From the cell containing the given text, extract its center point as (X, Y) coordinate. 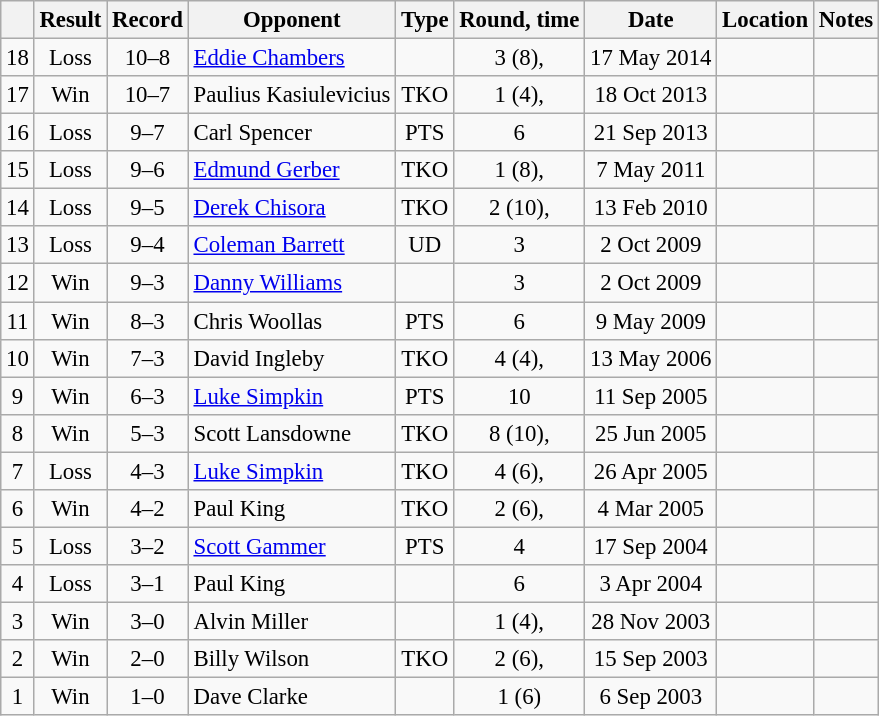
2–0 (148, 659)
9–7 (148, 133)
28 Nov 2003 (651, 621)
10–8 (148, 58)
11 (18, 321)
7 (18, 471)
14 (18, 208)
David Ingleby (292, 358)
6 Sep 2003 (651, 697)
Coleman Barrett (292, 245)
Chris Woollas (292, 321)
8–3 (148, 321)
Opponent (292, 20)
9–3 (148, 283)
Billy Wilson (292, 659)
3–1 (148, 584)
9 (18, 396)
6–3 (148, 396)
Carl Spencer (292, 133)
5–3 (148, 433)
Round, time (520, 20)
17 Sep 2004 (651, 546)
Paulius Kasiulevicius (292, 95)
8 (10), (520, 433)
4–3 (148, 471)
3–0 (148, 621)
4 Mar 2005 (651, 509)
12 (18, 283)
2 (18, 659)
2 (10), (520, 208)
17 (18, 95)
16 (18, 133)
4 (6), (520, 471)
Notes (846, 20)
Result (70, 20)
25 Jun 2005 (651, 433)
Type (425, 20)
Alvin Miller (292, 621)
10–7 (148, 95)
4 (4), (520, 358)
1 (18, 697)
1 (6) (520, 697)
15 Sep 2003 (651, 659)
9 May 2009 (651, 321)
7 May 2011 (651, 170)
17 May 2014 (651, 58)
5 (18, 546)
13 Feb 2010 (651, 208)
Derek Chisora (292, 208)
21 Sep 2013 (651, 133)
1 (8), (520, 170)
15 (18, 170)
7–3 (148, 358)
8 (18, 433)
1–0 (148, 697)
Location (766, 20)
3 (8), (520, 58)
9–4 (148, 245)
13 May 2006 (651, 358)
18 (18, 58)
9–6 (148, 170)
Danny Williams (292, 283)
18 Oct 2013 (651, 95)
Scott Gammer (292, 546)
4–2 (148, 509)
Eddie Chambers (292, 58)
Date (651, 20)
26 Apr 2005 (651, 471)
Record (148, 20)
Scott Lansdowne (292, 433)
11 Sep 2005 (651, 396)
3–2 (148, 546)
Edmund Gerber (292, 170)
Dave Clarke (292, 697)
9–5 (148, 208)
13 (18, 245)
UD (425, 245)
3 Apr 2004 (651, 584)
